Search for the cell housing the specified text and yield its (X, Y) center coordinate. 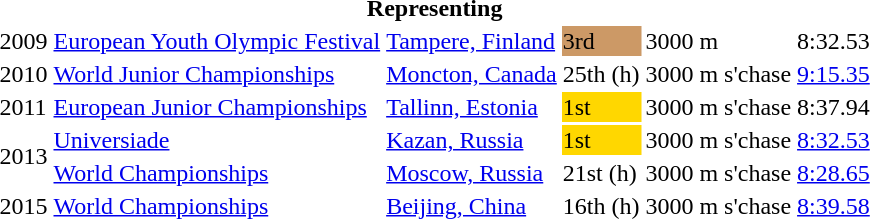
Moncton, Canada (472, 74)
3rd (601, 41)
Moscow, Russia (472, 173)
Kazan, Russia (472, 140)
3000 m (718, 41)
World Junior Championships (217, 74)
Universiade (217, 140)
Tallinn, Estonia (472, 107)
World Championships (217, 173)
Tampere, Finland (472, 41)
21st (h) (601, 173)
25th (h) (601, 74)
European Youth Olympic Festival (217, 41)
European Junior Championships (217, 107)
